Provide the [X, Y] coordinate of the cell's center where the given text is located.  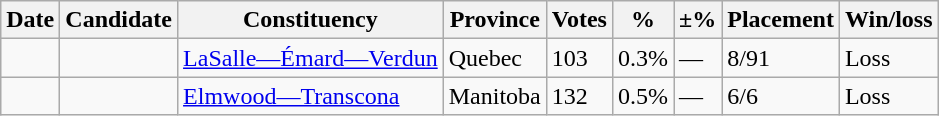
8/91 [781, 58]
Placement [781, 20]
103 [579, 58]
Candidate [119, 20]
Win/loss [888, 20]
Constituency [311, 20]
Votes [579, 20]
132 [579, 96]
Province [494, 20]
% [642, 20]
6/6 [781, 96]
Manitoba [494, 96]
Date [30, 20]
Quebec [494, 58]
Elmwood—Transcona [311, 96]
LaSalle—Émard—Verdun [311, 58]
0.3% [642, 58]
0.5% [642, 96]
±% [698, 20]
